From the cell containing the given text, extract its center point as [X, Y] coordinate. 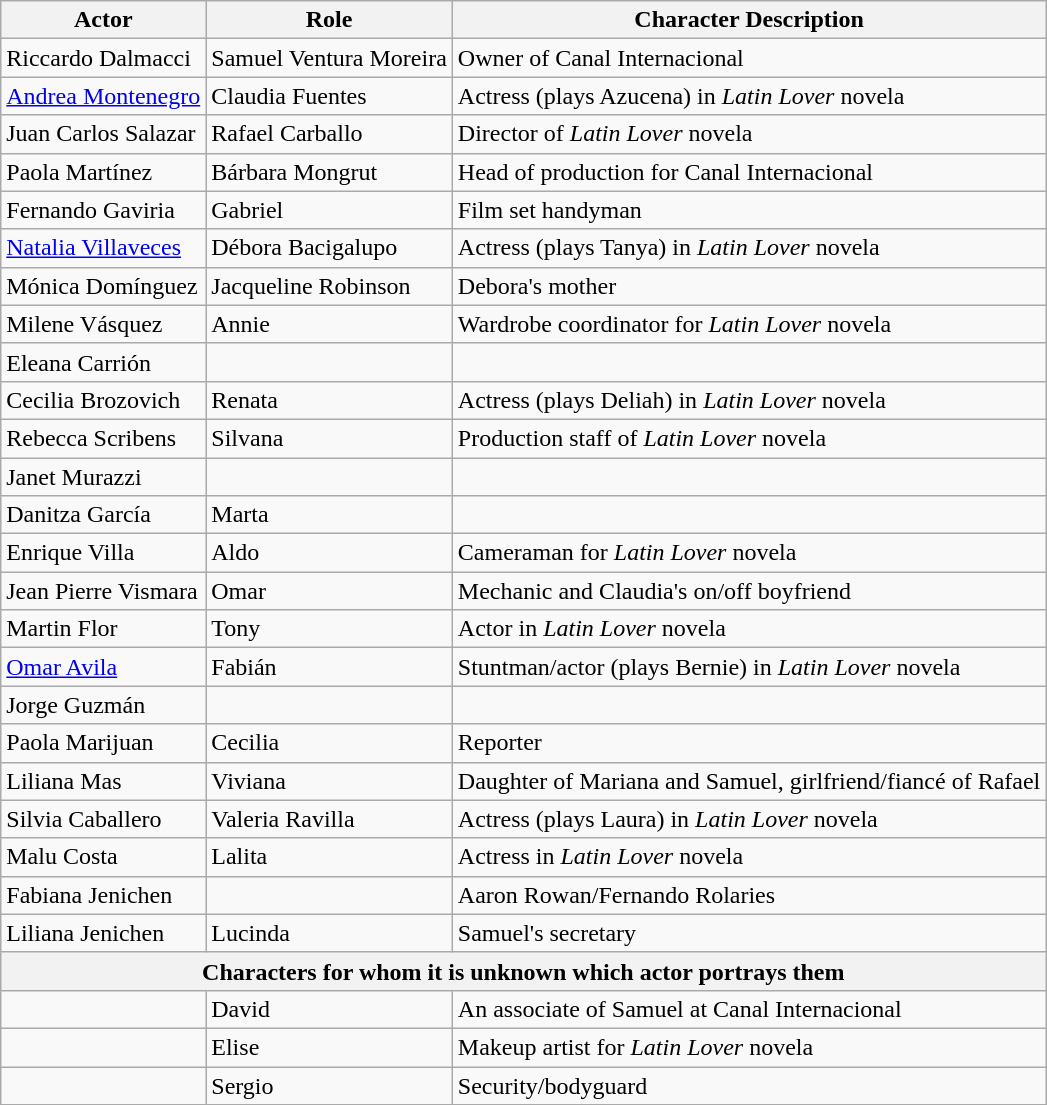
Silvia Caballero [104, 819]
Viviana [330, 781]
Role [330, 20]
Aldo [330, 553]
Actress (plays Laura) in Latin Lover novela [748, 819]
Character Description [748, 20]
Riccardo Dalmacci [104, 58]
Aaron Rowan/Fernando Rolaries [748, 895]
Silvana [330, 438]
Actress (plays Azucena) in Latin Lover novela [748, 96]
Characters for whom it is unknown which actor portrays them [524, 971]
Lucinda [330, 933]
Natalia Villaveces [104, 248]
Director of Latin Lover novela [748, 134]
Tony [330, 629]
Marta [330, 515]
Actress in Latin Lover novela [748, 857]
Cameraman for Latin Lover novela [748, 553]
Jean Pierre Vismara [104, 591]
Fernando Gaviria [104, 210]
Jacqueline Robinson [330, 286]
Rafael Carballo [330, 134]
Valeria Ravilla [330, 819]
Elise [330, 1047]
Rebecca Scribens [104, 438]
Liliana Mas [104, 781]
Lalita [330, 857]
Danitza García [104, 515]
Owner of Canal Internacional [748, 58]
Janet Murazzi [104, 477]
Paola Marijuan [104, 743]
Gabriel [330, 210]
Andrea Montenegro [104, 96]
Reporter [748, 743]
David [330, 1009]
Cecilia [330, 743]
Mónica Domínguez [104, 286]
Security/bodyguard [748, 1085]
Renata [330, 400]
Juan Carlos Salazar [104, 134]
Jorge Guzmán [104, 705]
Film set handyman [748, 210]
Daughter of Mariana and Samuel, girlfriend/fiancé of Rafael [748, 781]
Paola Martínez [104, 172]
Eleana Carrión [104, 362]
Debora's mother [748, 286]
Malu Costa [104, 857]
Enrique Villa [104, 553]
Actress (plays Tanya) in Latin Lover novela [748, 248]
Cecilia Brozovich [104, 400]
Sergio [330, 1085]
Samuel's secretary [748, 933]
Production staff of Latin Lover novela [748, 438]
Actor [104, 20]
Head of production for Canal Internacional [748, 172]
Annie [330, 324]
Fabián [330, 667]
Actress (plays Deliah) in Latin Lover novela [748, 400]
Bárbara Mongrut [330, 172]
Débora Bacigalupo [330, 248]
Samuel Ventura Moreira [330, 58]
Martin Flor [104, 629]
Omar [330, 591]
Wardrobe coordinator for Latin Lover novela [748, 324]
Omar Avila [104, 667]
Fabiana Jenichen [104, 895]
Claudia Fuentes [330, 96]
Stuntman/actor (plays Bernie) in Latin Lover novela [748, 667]
An associate of Samuel at Canal Internacional [748, 1009]
Mechanic and Claudia's on/off boyfriend [748, 591]
Makeup artist for Latin Lover novela [748, 1047]
Liliana Jenichen [104, 933]
Actor in Latin Lover novela [748, 629]
Milene Vásquez [104, 324]
